Output the [x, y] coordinate of the center of the cell containing the given text.  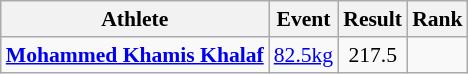
Rank [438, 19]
82.5kg [304, 55]
217.5 [372, 55]
Result [372, 19]
Mohammed Khamis Khalaf [135, 55]
Event [304, 19]
Athlete [135, 19]
